Return the [x, y] coordinate for the center point of the cell that contains the specified text.  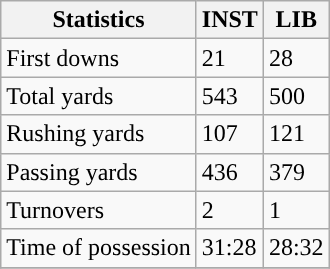
LIB [296, 20]
Statistics [99, 20]
Total yards [99, 96]
Rushing yards [99, 134]
Time of possession [99, 248]
436 [230, 172]
2 [230, 210]
1 [296, 210]
31:28 [230, 248]
379 [296, 172]
107 [230, 134]
Turnovers [99, 210]
121 [296, 134]
543 [230, 96]
500 [296, 96]
INST [230, 20]
First downs [99, 58]
28:32 [296, 248]
21 [230, 58]
28 [296, 58]
Passing yards [99, 172]
